For the text-containing cell, return its midpoint in (X, Y) coordinate format. 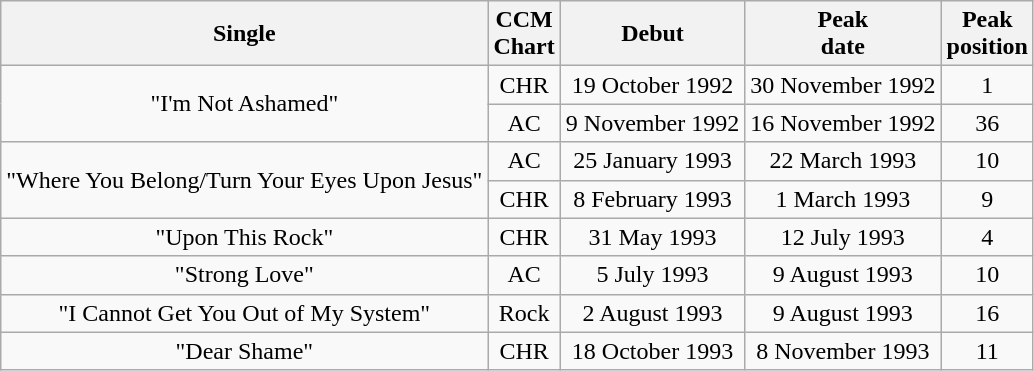
22 March 1993 (843, 161)
5 July 1993 (652, 275)
11 (987, 351)
2 August 1993 (652, 313)
"Where You Belong/Turn Your Eyes Upon Jesus" (244, 180)
36 (987, 123)
Peakposition (987, 34)
Rock (524, 313)
Single (244, 34)
1 March 1993 (843, 199)
19 October 1992 (652, 85)
"Strong Love" (244, 275)
Debut (652, 34)
"I Cannot Get You Out of My System" (244, 313)
12 July 1993 (843, 237)
"Dear Shame" (244, 351)
16 November 1992 (843, 123)
16 (987, 313)
9 November 1992 (652, 123)
4 (987, 237)
25 January 1993 (652, 161)
30 November 1992 (843, 85)
31 May 1993 (652, 237)
8 February 1993 (652, 199)
"Upon This Rock" (244, 237)
9 (987, 199)
CCMChart (524, 34)
Peakdate (843, 34)
8 November 1993 (843, 351)
1 (987, 85)
"I'm Not Ashamed" (244, 104)
18 October 1993 (652, 351)
